Pinpoint the cell where the given text exists, returning its [x, y] midpoint coordinate. 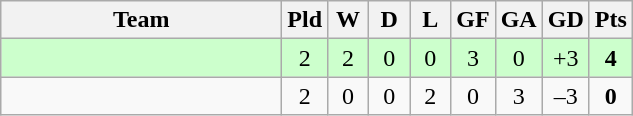
GF [473, 20]
–3 [566, 96]
Team [142, 20]
L [430, 20]
4 [610, 58]
Pts [610, 20]
D [390, 20]
GA [518, 20]
+3 [566, 58]
GD [566, 20]
Pld [305, 20]
W [348, 20]
